Detect which cell encompasses the target text, then output its [x, y] center coordinate. 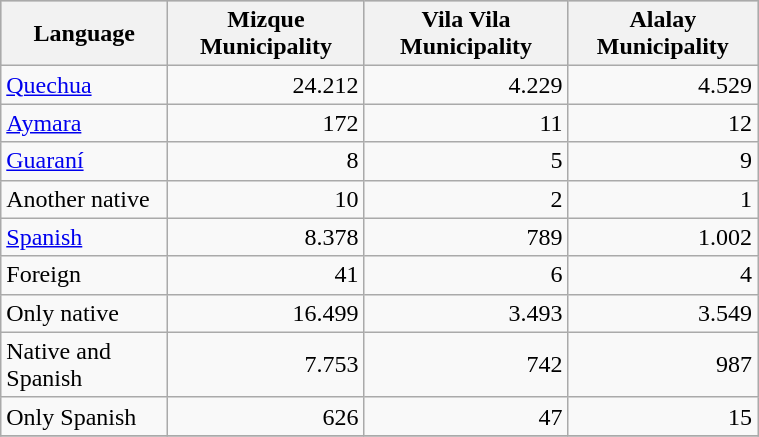
4 [663, 275]
987 [663, 364]
4.229 [466, 85]
Native and Spanish [84, 364]
5 [466, 161]
3.493 [466, 313]
789 [466, 237]
4.529 [663, 85]
Guaraní [84, 161]
1 [663, 199]
10 [266, 199]
8 [266, 161]
Only Spanish [84, 416]
11 [466, 123]
Foreign [84, 275]
Quechua [84, 85]
41 [266, 275]
9 [663, 161]
12 [663, 123]
8.378 [266, 237]
Vila Vila Municipality [466, 34]
172 [266, 123]
Alalay Municipality [663, 34]
1.002 [663, 237]
6 [466, 275]
16.499 [266, 313]
Aymara [84, 123]
2 [466, 199]
626 [266, 416]
15 [663, 416]
47 [466, 416]
Spanish [84, 237]
Only native [84, 313]
Mizque Municipality [266, 34]
7.753 [266, 364]
Another native [84, 199]
742 [466, 364]
3.549 [663, 313]
Language [84, 34]
24.212 [266, 85]
